Pinpoint the cell where the given text exists, returning its [x, y] midpoint coordinate. 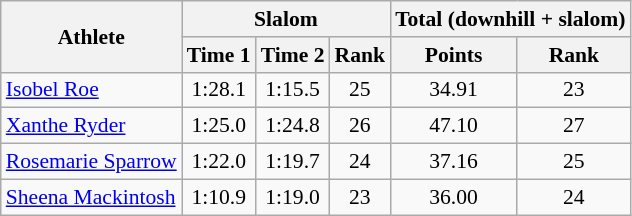
Athlete [92, 36]
36.00 [454, 197]
1:19.0 [293, 197]
Slalom [286, 19]
Sheena Mackintosh [92, 197]
Total (downhill + slalom) [510, 19]
1:15.5 [293, 90]
Time 1 [219, 55]
Rosemarie Sparrow [92, 162]
Xanthe Ryder [92, 126]
37.16 [454, 162]
1:28.1 [219, 90]
1:24.8 [293, 126]
47.10 [454, 126]
1:10.9 [219, 197]
Time 2 [293, 55]
Points [454, 55]
1:19.7 [293, 162]
1:25.0 [219, 126]
Isobel Roe [92, 90]
1:22.0 [219, 162]
27 [574, 126]
26 [360, 126]
34.91 [454, 90]
